For the text-containing cell, return its midpoint in [x, y] coordinate format. 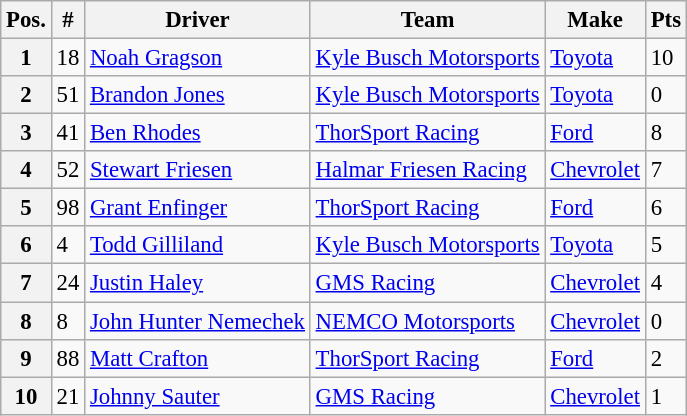
21 [68, 396]
Team [428, 20]
51 [68, 95]
41 [68, 133]
52 [68, 170]
Make [595, 20]
NEMCO Motorsports [428, 321]
John Hunter Nemechek [198, 321]
Pos. [26, 20]
Halmar Friesen Racing [428, 170]
9 [26, 358]
# [68, 20]
Pts [666, 20]
Driver [198, 20]
Matt Crafton [198, 358]
Grant Enfinger [198, 208]
Johnny Sauter [198, 396]
Todd Gilliland [198, 245]
98 [68, 208]
3 [26, 133]
24 [68, 283]
Brandon Jones [198, 95]
Noah Gragson [198, 58]
88 [68, 358]
Stewart Friesen [198, 170]
Justin Haley [198, 283]
Ben Rhodes [198, 133]
18 [68, 58]
